Search for the cell housing the specified text and yield its (x, y) center coordinate. 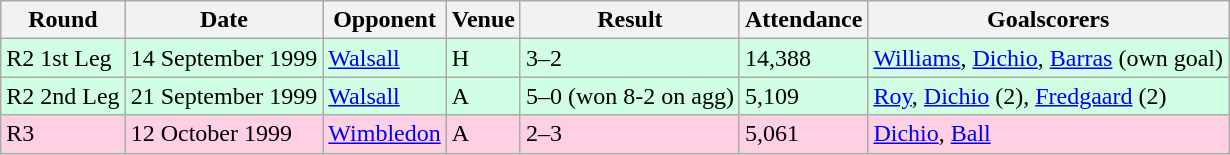
2–3 (630, 134)
R2 1st Leg (63, 58)
Goalscorers (1048, 20)
5,061 (803, 134)
3–2 (630, 58)
H (483, 58)
Venue (483, 20)
Williams, Dichio, Barras (own goal) (1048, 58)
Opponent (384, 20)
Dichio, Ball (1048, 134)
14 September 1999 (224, 58)
Date (224, 20)
14,388 (803, 58)
5–0 (won 8-2 on agg) (630, 96)
R3 (63, 134)
Wimbledon (384, 134)
Attendance (803, 20)
Roy, Dichio (2), Fredgaard (2) (1048, 96)
Result (630, 20)
Round (63, 20)
5,109 (803, 96)
12 October 1999 (224, 134)
R2 2nd Leg (63, 96)
21 September 1999 (224, 96)
